Return [X, Y] of the center of cell containing provided text 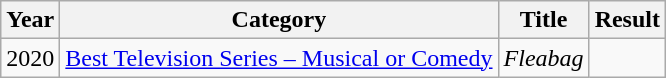
Result [627, 20]
Year [30, 20]
Fleabag [544, 58]
Category [279, 20]
Title [544, 20]
Best Television Series – Musical or Comedy [279, 58]
2020 [30, 58]
